Pinpoint the cell where the given text exists, returning its [X, Y] midpoint coordinate. 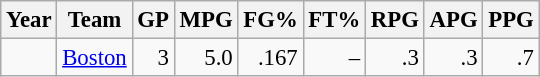
Year [29, 20]
.167 [270, 58]
FG% [270, 20]
Team [94, 20]
GP [153, 20]
FT% [334, 20]
PPG [511, 20]
RPG [396, 20]
APG [454, 20]
Boston [94, 58]
– [334, 58]
5.0 [206, 58]
MPG [206, 20]
.7 [511, 58]
3 [153, 58]
